Determine the (x, y) coordinate at the center of the cell enclosing the given text.  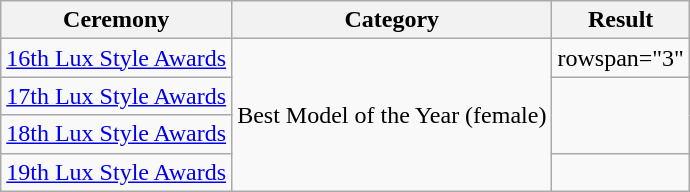
18th Lux Style Awards (116, 134)
rowspan="3" (621, 58)
Ceremony (116, 20)
Result (621, 20)
16th Lux Style Awards (116, 58)
Category (392, 20)
17th Lux Style Awards (116, 96)
Best Model of the Year (female) (392, 115)
19th Lux Style Awards (116, 172)
